Extract the (x, y) coordinate from the center of the cell holding the provided text.  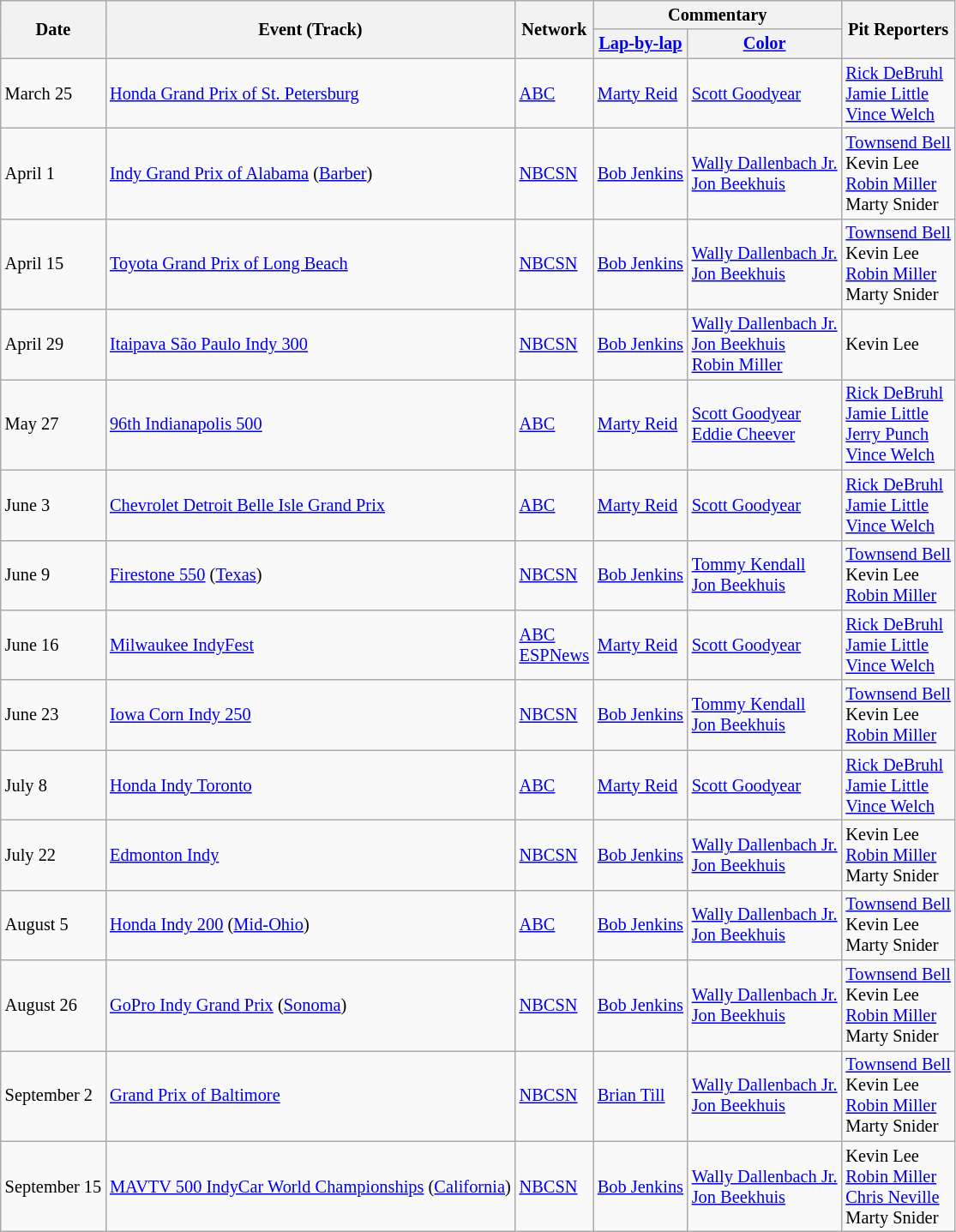
Itaipava São Paulo Indy 300 (310, 345)
July 8 (53, 785)
March 25 (53, 93)
Kevin Lee (898, 345)
MAVTV 500 IndyCar World Championships (California) (310, 1187)
September 2 (53, 1096)
June 9 (53, 575)
June 16 (53, 645)
Rick DeBruhlJamie LittleJerry PunchVince Welch (898, 424)
Brian Till (640, 1096)
Kevin LeeRobin MillerChris NevilleMarty Snider (898, 1187)
96th Indianapolis 500 (310, 424)
Commentary (718, 15)
April 1 (53, 173)
Iowa Corn Indy 250 (310, 715)
Toyota Grand Prix of Long Beach (310, 264)
July 22 (53, 855)
Wally Dallenbach Jr.Jon BeekhuisRobin Miller (765, 345)
Townsend BellKevin LeeMarty Snider (898, 925)
Indy Grand Prix of Alabama (Barber) (310, 173)
August 26 (53, 1006)
Firestone 550 (Texas) (310, 575)
September 15 (53, 1187)
Edmonton Indy (310, 855)
Event (Track) (310, 29)
Kevin LeeRobin MillerMarty Snider (898, 855)
May 27 (53, 424)
April 15 (53, 264)
Honda Indy 200 (Mid-Ohio) (310, 925)
Honda Grand Prix of St. Petersburg (310, 93)
Network (554, 29)
June 23 (53, 715)
GoPro Indy Grand Prix (Sonoma) (310, 1006)
Date (53, 29)
April 29 (53, 345)
August 5 (53, 925)
Grand Prix of Baltimore (310, 1096)
Chevrolet Detroit Belle Isle Grand Prix (310, 505)
Honda Indy Toronto (310, 785)
Pit Reporters (898, 29)
Color (765, 44)
Lap-by-lap (640, 44)
June 3 (53, 505)
ABCESPNews (554, 645)
Scott GoodyearEddie Cheever (765, 424)
Milwaukee IndyFest (310, 645)
